Output the [x, y] coordinate of the center of the cell containing the given text.  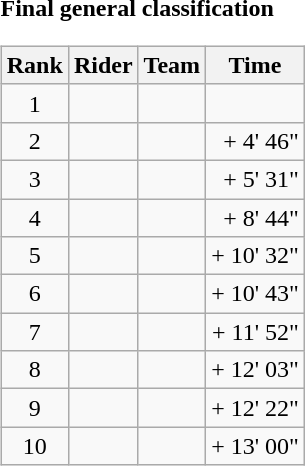
+ 8' 44" [256, 217]
+ 5' 31" [256, 179]
+ 12' 03" [256, 370]
+ 13' 00" [256, 446]
2 [34, 141]
8 [34, 370]
3 [34, 179]
+ 4' 46" [256, 141]
6 [34, 294]
7 [34, 332]
Time [256, 65]
Team [172, 65]
+ 12' 22" [256, 408]
+ 10' 43" [256, 294]
Rank [34, 65]
+ 11' 52" [256, 332]
4 [34, 217]
10 [34, 446]
5 [34, 256]
+ 10' 32" [256, 256]
9 [34, 408]
1 [34, 103]
Rider [103, 65]
